Capture the cell that displays the provided text and extract its (X, Y) central coordinate. 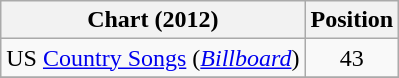
Position (352, 20)
US Country Songs (Billboard) (153, 58)
43 (352, 58)
Chart (2012) (153, 20)
